Extract the [X, Y] coordinate from the center of the cell holding the provided text.  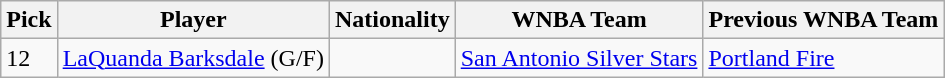
LaQuanda Barksdale (G/F) [193, 58]
San Antonio Silver Stars [579, 58]
Portland Fire [824, 58]
Previous WNBA Team [824, 20]
Pick [29, 20]
Player [193, 20]
12 [29, 58]
WNBA Team [579, 20]
Nationality [392, 20]
